Scan for the cell matching the given text and deliver its (X, Y) coordinate at center. 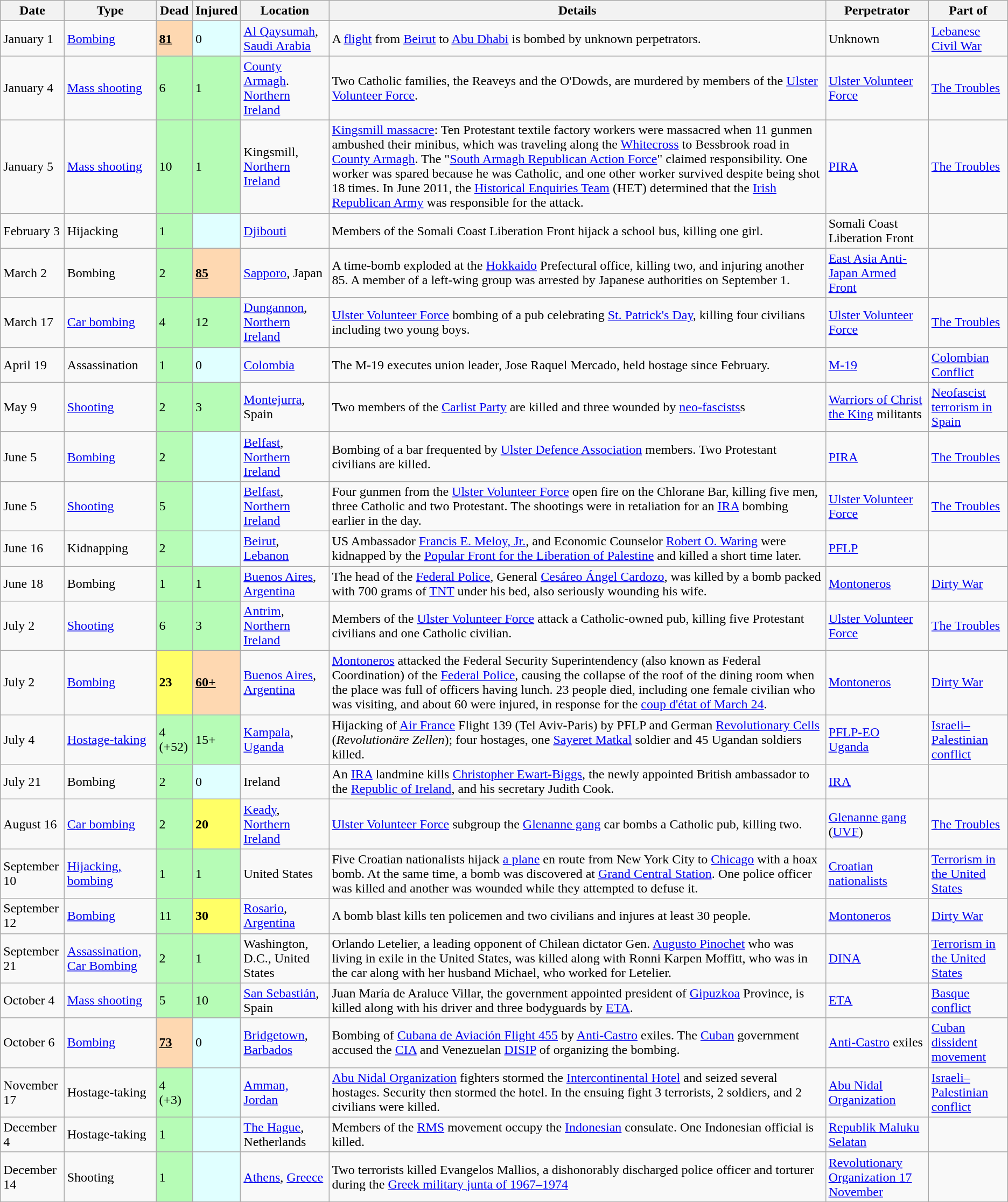
September 21 (32, 958)
PFLP-EO Uganda (877, 740)
Dungannon, Northern Ireland (285, 322)
Neofascist terrorism in Spain (968, 407)
Warriors of Christ the King militants (877, 407)
The M-19 executes union leader, Jose Raquel Mercado, held hostage since February. (577, 365)
Assassination (110, 365)
Location (285, 11)
23 (174, 683)
20 (216, 824)
United States (285, 874)
June 18 (32, 584)
February 3 (32, 230)
Sapporo, Japan (285, 273)
Montejurra, Spain (285, 407)
Members of the RMS movement occupy the Indonesian consulate. One Indonesian official is killed. (577, 1135)
Assassination, Car Bombing (110, 958)
A bomb blast kills ten policemen and two civilians and injures at least 30 people. (577, 916)
Date (32, 11)
Kampala, Uganda (285, 740)
Juan María de Araluce Villar, the government appointed president of Gipuzkoa Province, is killed along with his driver and three bodyguards by ETA. (577, 1000)
15+ (216, 740)
Hijacking (110, 230)
Al Qaysumah, Saudi Arabia (285, 39)
Kingsmill, Northern Ireland (285, 167)
July 4 (32, 740)
PFLP (877, 548)
January 5 (32, 167)
Two terrorists killed Evangelos Mallios, a dishonorably discharged police officer and torturer during the Greek military junta of 1967–1974 (577, 1177)
An IRA landmine kills Christopher Ewart-Biggs, the newly appointed British ambassador to the Republic of Ireland, and his secretary Judith Cook. (577, 782)
Type (110, 11)
Details (577, 11)
Djibouti (285, 230)
Abu Nidal Organization (877, 1092)
4 (174, 322)
73 (174, 1043)
M-19 (877, 365)
Revolutionary Organization 17 November (877, 1177)
October 6 (32, 1043)
May 9 (32, 407)
Members of the Somali Coast Liberation Front hijack a school bus, killing one girl. (577, 230)
November 17 (32, 1092)
Hijacking, bombing (110, 874)
December 14 (32, 1177)
Keady, Northern Ireland (285, 824)
March 2 (32, 273)
July 21 (32, 782)
Rosario, Argentina (285, 916)
Dead (174, 11)
San Sebastián, Spain (285, 1000)
Members of the Ulster Volunteer Force attack a Catholic-owned pub, killing five Protestant civilians and one Catholic civilian. (577, 626)
January 1 (32, 39)
The Hague, Netherlands (285, 1135)
85 (216, 273)
Basque conflict (968, 1000)
30 (216, 916)
Two Catholic families, the Reaveys and the O'Dowds, are murdered by members of the Ulster Volunteer Force. (577, 88)
East Asia Anti-Japan Armed Front (877, 273)
Bridgetown, Barbados (285, 1043)
December 4 (32, 1135)
Colombia (285, 365)
4 (+3) (174, 1092)
Colombian Conflict (968, 365)
Bombing of a bar frequented by Ulster Defence Association members. Two Protestant civilians are killed. (577, 456)
Unknown (877, 39)
Glenanne gang (UVF) (877, 824)
Perpetrator (877, 11)
Two members of the Carlist Party are killed and three wounded by neo-fascistss (577, 407)
Ireland (285, 782)
60+ (216, 683)
Beirut, Lebanon (285, 548)
October 4 (32, 1000)
September 12 (32, 916)
Athens, Greece (285, 1177)
IRA (877, 782)
September 10 (32, 874)
DINA (877, 958)
81 (174, 39)
ETA (877, 1000)
Somali Coast Liberation Front (877, 230)
Amman, Jordan (285, 1092)
Anti-Castro exiles (877, 1043)
12 (216, 322)
Ulster Volunteer Force subgroup the Glenanne gang car bombs a Catholic pub, killing two. (577, 824)
June 16 (32, 548)
11 (174, 916)
Republik Maluku Selatan (877, 1135)
Part of (968, 11)
March 17 (32, 322)
August 16 (32, 824)
Ulster Volunteer Force bombing of a pub celebrating St. Patrick's Day, killing four civilians including two young boys. (577, 322)
Lebanese Civil War (968, 39)
Washington, D.C., United States (285, 958)
4 (+52) (174, 740)
January 4 (32, 88)
Antrim, Northern Ireland (285, 626)
Bombing of Cubana de Aviación Flight 455 by Anti-Castro exiles. The Cuban government accused the CIA and Venezuelan DISIP of organizing the bombing. (577, 1043)
Cuban dissident movement (968, 1043)
A flight from Beirut to Abu Dhabi is bombed by unknown perpetrators. (577, 39)
Injured (216, 11)
Kidnapping (110, 548)
April 19 (32, 365)
County Armagh. Northern Ireland (285, 88)
Croatian nationalists (877, 874)
